From the cell containing the given text, extract its center point as (X, Y) coordinate. 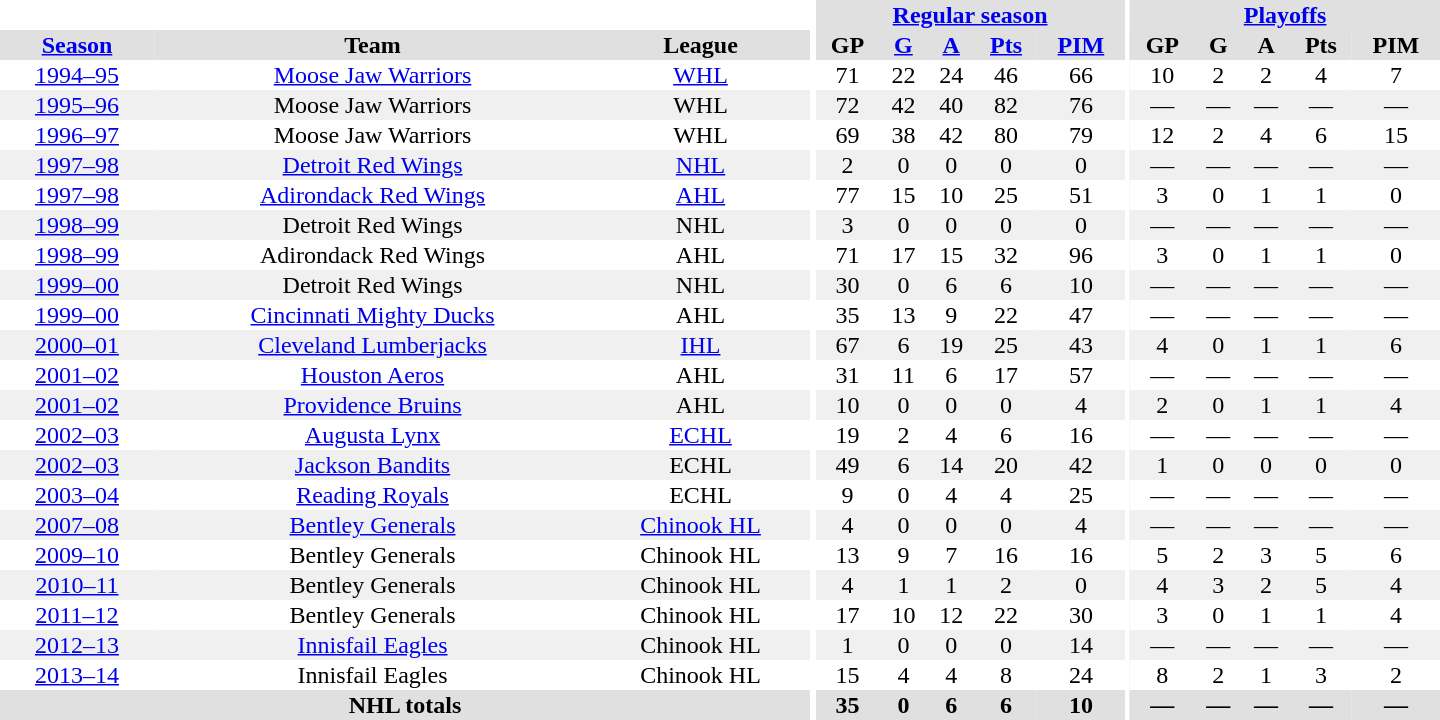
1994–95 (77, 75)
Playoffs (1285, 15)
66 (1081, 75)
51 (1081, 195)
NHL totals (405, 705)
79 (1081, 135)
2003–04 (77, 495)
Regular season (970, 15)
76 (1081, 105)
72 (847, 105)
Augusta Lynx (372, 435)
32 (1006, 255)
80 (1006, 135)
IHL (700, 345)
2013–14 (77, 675)
46 (1006, 75)
Team (372, 45)
League (700, 45)
43 (1081, 345)
Reading Royals (372, 495)
57 (1081, 375)
2009–10 (77, 555)
Houston Aeros (372, 375)
2012–13 (77, 645)
Providence Bruins (372, 405)
47 (1081, 315)
2010–11 (77, 585)
Jackson Bandits (372, 465)
49 (847, 465)
Cleveland Lumberjacks (372, 345)
67 (847, 345)
1995–96 (77, 105)
82 (1006, 105)
2011–12 (77, 615)
11 (904, 375)
2000–01 (77, 345)
69 (847, 135)
38 (904, 135)
40 (951, 105)
Cincinnati Mighty Ducks (372, 315)
Season (77, 45)
2007–08 (77, 525)
77 (847, 195)
96 (1081, 255)
31 (847, 375)
20 (1006, 465)
1996–97 (77, 135)
